Extract the (x, y) coordinate from the center of the cell holding the provided text.  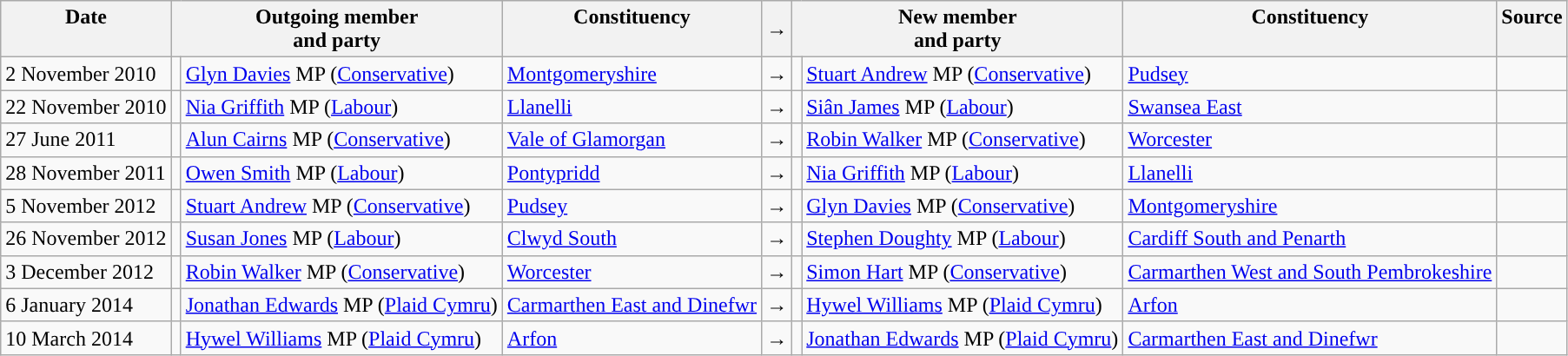
3 December 2012 (86, 272)
Simon Hart MP (Conservative) (963, 272)
6 January 2014 (86, 305)
Carmarthen West and South Pembrokeshire (1310, 272)
Pontypridd (632, 173)
10 March 2014 (86, 338)
Swansea East (1310, 107)
5 November 2012 (86, 206)
Alun Cairns MP (Conservative) (341, 140)
27 June 2011 (86, 140)
Cardiff South and Penarth (1310, 239)
Date (86, 30)
Siân James MP (Labour) (963, 107)
Outgoing memberand party (337, 30)
Owen Smith MP (Labour) (341, 173)
Clwyd South (632, 239)
22 November 2010 (86, 107)
New memberand party (957, 30)
2 November 2010 (86, 74)
Stephen Doughty MP (Labour) (963, 239)
Susan Jones MP (Labour) (341, 239)
26 November 2012 (86, 239)
Vale of Glamorgan (632, 140)
28 November 2011 (86, 173)
Source (1532, 30)
